Provide the [x, y] coordinate of the cell's center where the given text is located.  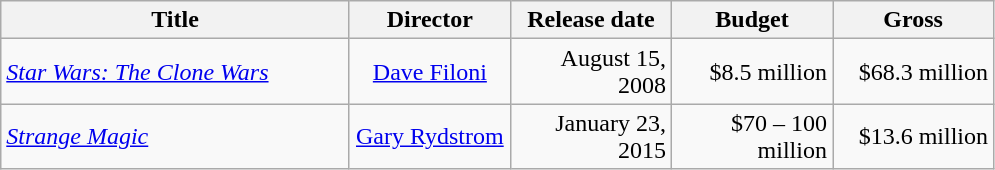
Release date [590, 20]
Title [176, 20]
August 15, 2008 [590, 72]
Star Wars: The Clone Wars [176, 72]
Strange Magic [176, 136]
Dave Filoni [430, 72]
January 23, 2015 [590, 136]
Budget [752, 20]
Gary Rydstrom [430, 136]
$13.6 million [912, 136]
$68.3 million [912, 72]
Gross [912, 20]
Director [430, 20]
$70 – 100 million [752, 136]
$8.5 million [752, 72]
